Return [x, y] of the center of cell containing provided text 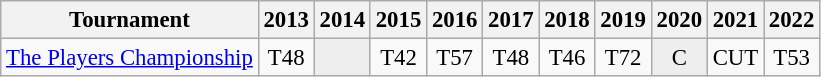
2018 [567, 20]
C [679, 58]
2020 [679, 20]
CUT [735, 58]
2021 [735, 20]
The Players Championship [130, 58]
2019 [623, 20]
2014 [342, 20]
T72 [623, 58]
T53 [792, 58]
Tournament [130, 20]
T46 [567, 58]
2022 [792, 20]
2015 [398, 20]
2017 [511, 20]
2016 [455, 20]
T42 [398, 58]
T57 [455, 58]
2013 [286, 20]
